Pinpoint the cell where the given text exists, returning its [X, Y] midpoint coordinate. 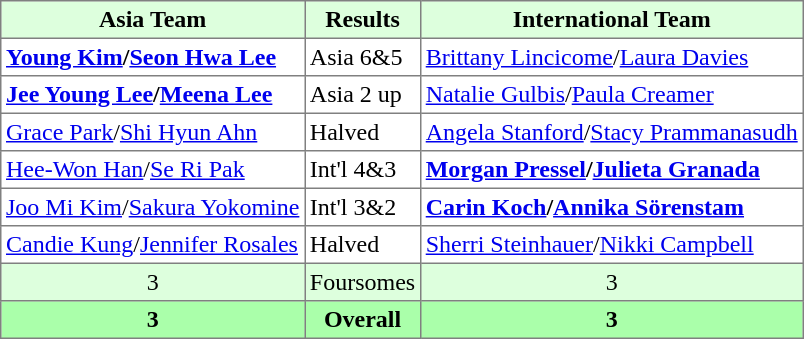
Sherri Steinhauer/Nikki Campbell [611, 245]
International Team [611, 20]
Brittany Lincicome/Laura Davies [611, 57]
Jee Young Lee/Meena Lee [153, 95]
Int'l 3&2 [363, 207]
Joo Mi Kim/Sakura Yokomine [153, 207]
Overall [363, 320]
Candie Kung/Jennifer Rosales [153, 245]
Results [363, 20]
Young Kim/Seon Hwa Lee [153, 57]
Grace Park/Shi Hyun Ahn [153, 132]
Asia 2 up [363, 95]
Natalie Gulbis/Paula Creamer [611, 95]
Int'l 4&3 [363, 170]
Asia 6&5 [363, 57]
Asia Team [153, 20]
Angela Stanford/Stacy Prammanasudh [611, 132]
Hee-Won Han/Se Ri Pak [153, 170]
Foursomes [363, 282]
Morgan Pressel/Julieta Granada [611, 170]
Carin Koch/Annika Sörenstam [611, 207]
